Provide the (X, Y) coordinate of the cell's center where the given text is located.  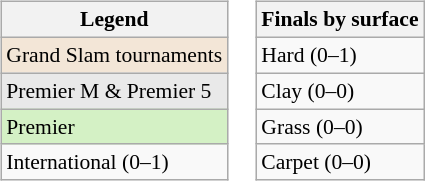
Grand Slam tournaments (114, 55)
Premier (114, 127)
Carpet (0–0) (340, 162)
Clay (0–0) (340, 91)
Grass (0–0) (340, 127)
Hard (0–1) (340, 55)
Premier M & Premier 5 (114, 91)
Finals by surface (340, 20)
Legend (114, 20)
International (0–1) (114, 162)
